Return [X, Y] of the center of cell containing provided text 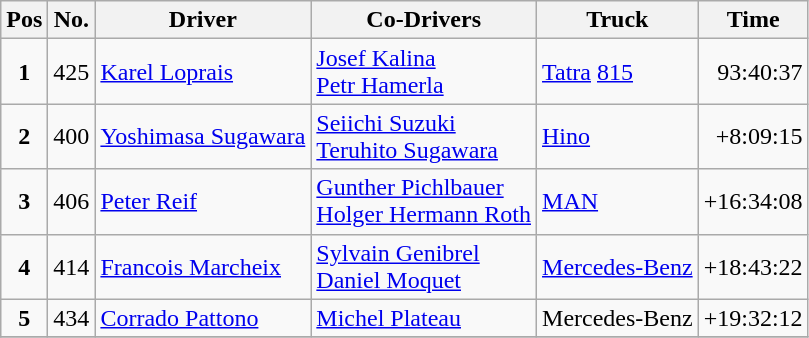
434 [72, 318]
Truck [618, 20]
Josef Kalina Petr Hamerla [424, 72]
1 [24, 72]
5 [24, 318]
Karel Loprais [203, 72]
Pos [24, 20]
2 [24, 136]
Peter Reif [203, 202]
+8:09:15 [753, 136]
Francois Marcheix [203, 266]
Sylvain Genibrel Daniel Moquet [424, 266]
Tatra 815 [618, 72]
Michel Plateau [424, 318]
93:40:37 [753, 72]
Hino [618, 136]
+19:32:12 [753, 318]
Gunther Pichlbauer Holger Hermann Roth [424, 202]
Seiichi Suzuki Teruhito Sugawara [424, 136]
425 [72, 72]
+18:43:22 [753, 266]
No. [72, 20]
Yoshimasa Sugawara [203, 136]
4 [24, 266]
Corrado Pattono [203, 318]
414 [72, 266]
406 [72, 202]
Time [753, 20]
3 [24, 202]
Co-Drivers [424, 20]
MAN [618, 202]
Driver [203, 20]
400 [72, 136]
+16:34:08 [753, 202]
